Pinpoint the cell where the given text exists, returning its [x, y] midpoint coordinate. 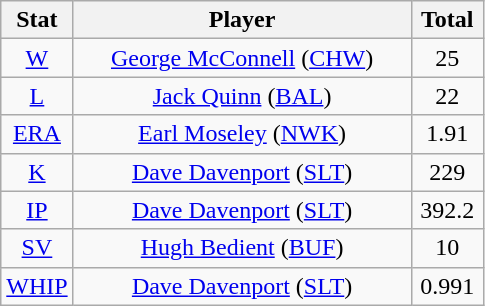
10 [447, 248]
W [37, 58]
Player [242, 20]
22 [447, 96]
Jack Quinn (BAL) [242, 96]
L [37, 96]
Hugh Bedient (BUF) [242, 248]
Total [447, 20]
1.91 [447, 134]
George McConnell (CHW) [242, 58]
WHIP [37, 286]
392.2 [447, 210]
229 [447, 172]
25 [447, 58]
K [37, 172]
Earl Moseley (NWK) [242, 134]
0.991 [447, 286]
ERA [37, 134]
SV [37, 248]
Stat [37, 20]
IP [37, 210]
